Return the (X, Y) coordinate for the center point of the cell that contains the specified text.  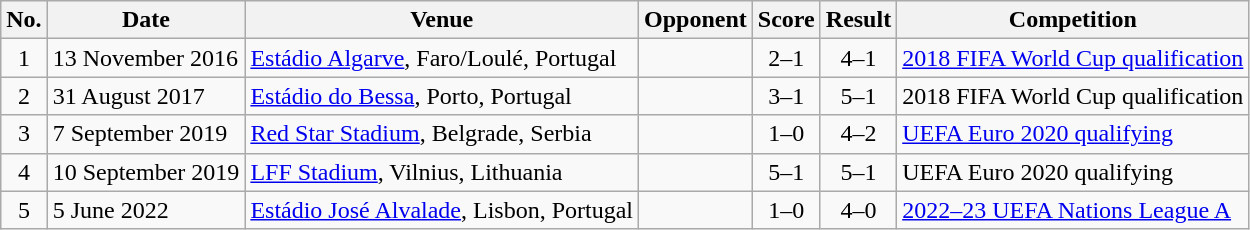
2 (24, 96)
Score (786, 20)
No. (24, 20)
4–2 (858, 134)
2022–23 UEFA Nations League A (1073, 210)
Competition (1073, 20)
10 September 2019 (146, 172)
Estádio Algarve, Faro/Loulé, Portugal (442, 58)
31 August 2017 (146, 96)
13 November 2016 (146, 58)
Estádio José Alvalade, Lisbon, Portugal (442, 210)
5 June 2022 (146, 210)
Opponent (696, 20)
4–0 (858, 210)
Date (146, 20)
4–1 (858, 58)
Result (858, 20)
5 (24, 210)
2–1 (786, 58)
Venue (442, 20)
Red Star Stadium, Belgrade, Serbia (442, 134)
LFF Stadium, Vilnius, Lithuania (442, 172)
1 (24, 58)
4 (24, 172)
3 (24, 134)
3–1 (786, 96)
Estádio do Bessa, Porto, Portugal (442, 96)
7 September 2019 (146, 134)
